Detect which cell encompasses the target text, then output its [x, y] center coordinate. 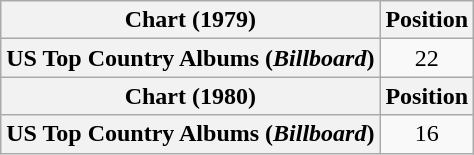
Chart (1979) [190, 20]
Chart (1980) [190, 96]
22 [427, 58]
16 [427, 134]
